Search for the cell housing the specified text and yield its (x, y) center coordinate. 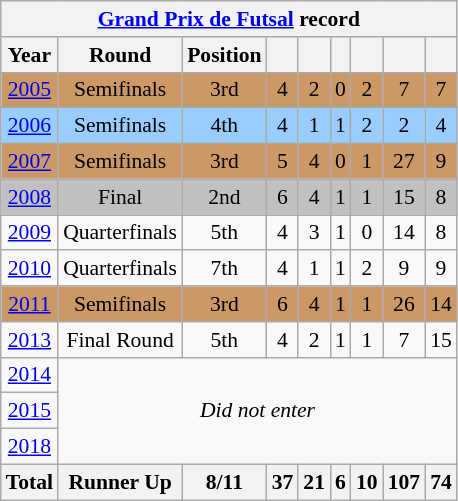
27 (404, 162)
107 (404, 482)
2008 (30, 197)
2006 (30, 126)
5 (283, 162)
2007 (30, 162)
74 (441, 482)
Year (30, 55)
Total (30, 482)
21 (314, 482)
2010 (30, 269)
26 (404, 304)
Round (120, 55)
3 (314, 233)
Runner Up (120, 482)
2015 (30, 411)
2005 (30, 90)
2009 (30, 233)
2014 (30, 375)
10 (367, 482)
2011 (30, 304)
2nd (224, 197)
Final (120, 197)
Final Round (120, 340)
Did not enter (258, 410)
4th (224, 126)
7th (224, 269)
Grand Prix de Futsal record (229, 19)
2018 (30, 447)
Position (224, 55)
8/11 (224, 482)
2013 (30, 340)
37 (283, 482)
